Extract the [x, y] coordinate from the center of the cell holding the provided text.  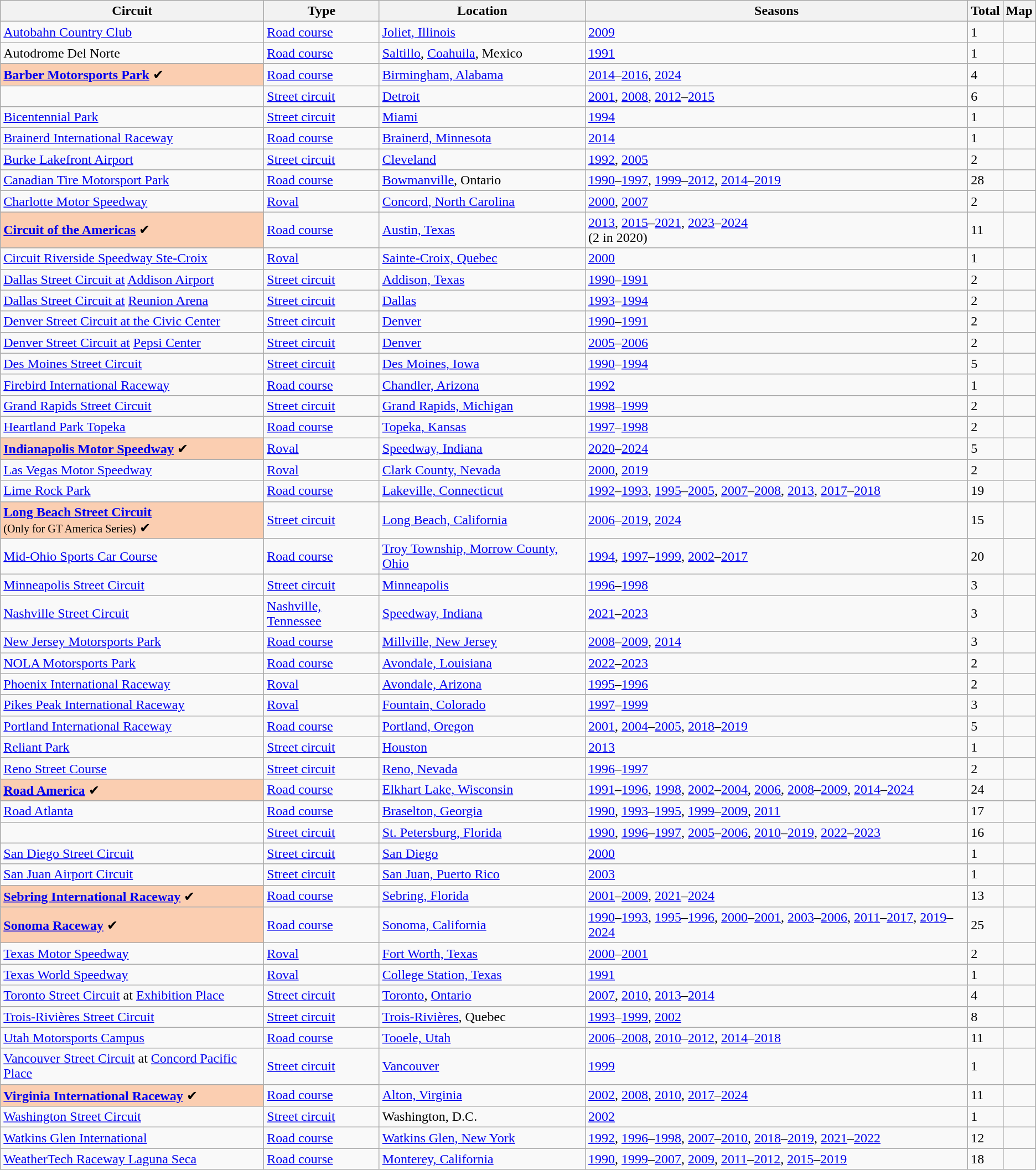
Des Moines, Iowa [482, 364]
1990–1993, 1995–1996, 2000–2001, 2003–2006, 2011–2017, 2019–2024 [777, 925]
Total [986, 11]
Sonoma, California [482, 925]
12 [986, 1138]
Firebird International Raceway [132, 385]
Elkhart Lake, Wisconsin [482, 790]
13 [986, 896]
Lakeville, Connecticut [482, 491]
San Diego Street Circuit [132, 853]
San Juan, Puerto Rico [482, 874]
Joliet, Illinois [482, 32]
WeatherTech Raceway Laguna Seca [132, 1159]
Virginia International Raceway ✔ [132, 1095]
2000, 2019 [777, 470]
Mid-Ohio Sports Car Course [132, 557]
2000, 2007 [777, 201]
Charlotte Motor Speedway [132, 201]
Fort Worth, Texas [482, 954]
Detroit [482, 96]
Sonoma Raceway ✔ [132, 925]
Denver Street Circuit at Pepsi Center [132, 343]
Denver Street Circuit at the Civic Center [132, 322]
NOLA Motorsports Park [132, 663]
Long Beach, California [482, 520]
Trois-Rivières Street Circuit [132, 1017]
2006–2008, 2010–2012, 2014–2018 [777, 1038]
Braselton, Georgia [482, 811]
Sainte-Croix, Quebec [482, 258]
Texas World Speedway [132, 975]
1999 [777, 1066]
Portland International Raceway [132, 726]
8 [986, 1017]
24 [986, 790]
Vancouver Street Circuit at Concord Pacific Place [132, 1066]
2002 [777, 1117]
Map [1019, 11]
Washington Street Circuit [132, 1117]
Minneapolis [482, 585]
Reno Street Course [132, 768]
1990, 1999–2007, 2009, 2011–2012, 2015–2019 [777, 1159]
15 [986, 520]
2000–2001 [777, 954]
Heartland Park Topeka [132, 427]
Circuit Riverside Speedway Ste-Croix [132, 258]
Location [482, 11]
Sebring, Florida [482, 896]
Bicentennial Park [132, 117]
2001, 2008, 2012–2015 [777, 96]
Road America ✔ [132, 790]
Road Atlanta [132, 811]
Alton, Virginia [482, 1095]
1993–1999, 2002 [777, 1017]
6 [986, 96]
1996–1998 [777, 585]
Grand Rapids Street Circuit [132, 406]
2020–2024 [777, 448]
Chandler, Arizona [482, 385]
1990–1997, 1999–2012, 2014–2019 [777, 180]
Watkins Glen, New York [482, 1138]
Avondale, Arizona [482, 684]
Watkins Glen International [132, 1138]
16 [986, 832]
Grand Rapids, Michigan [482, 406]
1990, 1993–1995, 1999–2009, 2011 [777, 811]
Las Vegas Motor Speedway [132, 470]
New Jersey Motorsports Park [132, 642]
College Station, Texas [482, 975]
Monterey, California [482, 1159]
1990, 1996–1997, 2005–2006, 2010–2019, 2022–2023 [777, 832]
Dallas Street Circuit at Addison Airport [132, 279]
1997–1998 [777, 427]
1994, 1997–1999, 2002–2017 [777, 557]
Dallas [482, 301]
2005–2006 [777, 343]
St. Petersburg, Florida [482, 832]
Texas Motor Speedway [132, 954]
Minneapolis Street Circuit [132, 585]
18 [986, 1159]
1992, 1996–1998, 2007–2010, 2018–2019, 2021–2022 [777, 1138]
Washington, D.C. [482, 1117]
Cleveland [482, 159]
Miami [482, 117]
2013, 2015–2021, 2023–2024(2 in 2020) [777, 230]
Troy Township, Morrow County, Ohio [482, 557]
Long Beach Street Circuit(Only for GT America Series) ✔ [132, 520]
1996–1997 [777, 768]
2008–2009, 2014 [777, 642]
Utah Motorsports Campus [132, 1038]
Lime Rock Park [132, 491]
Millville, New Jersey [482, 642]
2021–2023 [777, 613]
Saltillo, Coahuila, Mexico [482, 53]
Pikes Peak International Raceway [132, 705]
Nashville Street Circuit [132, 613]
San Juan Airport Circuit [132, 874]
2002, 2008, 2010, 2017–2024 [777, 1095]
Bowmanville, Ontario [482, 180]
Tooele, Utah [482, 1038]
1990–1994 [777, 364]
Des Moines Street Circuit [132, 364]
28 [986, 180]
Addison, Texas [482, 279]
2006–2019, 2024 [777, 520]
Circuit of the Americas ✔ [132, 230]
Concord, North Carolina [482, 201]
Dallas Street Circuit at Reunion Arena [132, 301]
Portland, Oregon [482, 726]
Brainerd, Minnesota [482, 138]
2022–2023 [777, 663]
1998–1999 [777, 406]
Seasons [777, 11]
25 [986, 925]
Topeka, Kansas [482, 427]
2013 [777, 747]
Avondale, Louisiana [482, 663]
San Diego [482, 853]
1997–1999 [777, 705]
Indianapolis Motor Speedway ✔ [132, 448]
1991–1996, 1998, 2002–2004, 2006, 2008–2009, 2014–2024 [777, 790]
2001, 2004–2005, 2018–2019 [777, 726]
Phoenix International Raceway [132, 684]
Canadian Tire Motorsport Park [132, 180]
Clark County, Nevada [482, 470]
Type [322, 11]
1995–1996 [777, 684]
17 [986, 811]
Autobahn Country Club [132, 32]
1992 [777, 385]
Birmingham, Alabama [482, 75]
Barber Motorsports Park ✔ [132, 75]
Nashville, Tennessee [322, 613]
Vancouver [482, 1066]
1992, 2005 [777, 159]
Reliant Park [132, 747]
Austin, Texas [482, 230]
1992–1993, 1995–2005, 2007–2008, 2013, 2017–2018 [777, 491]
1994 [777, 117]
Trois-Rivières, Quebec [482, 1017]
Circuit [132, 11]
2009 [777, 32]
2007, 2010, 2013–2014 [777, 996]
Toronto, Ontario [482, 996]
Houston [482, 747]
Fountain, Colorado [482, 705]
20 [986, 557]
Burke Lakefront Airport [132, 159]
2014 [777, 138]
Reno, Nevada [482, 768]
1993–1994 [777, 301]
Toronto Street Circuit at Exhibition Place [132, 996]
19 [986, 491]
Sebring International Raceway ✔ [132, 896]
2003 [777, 874]
Brainerd International Raceway [132, 138]
2001–2009, 2021–2024 [777, 896]
2014–2016, 2024 [777, 75]
Autodrome Del Norte [132, 53]
